Return the (x, y) coordinate for the center point of the cell that contains the specified text.  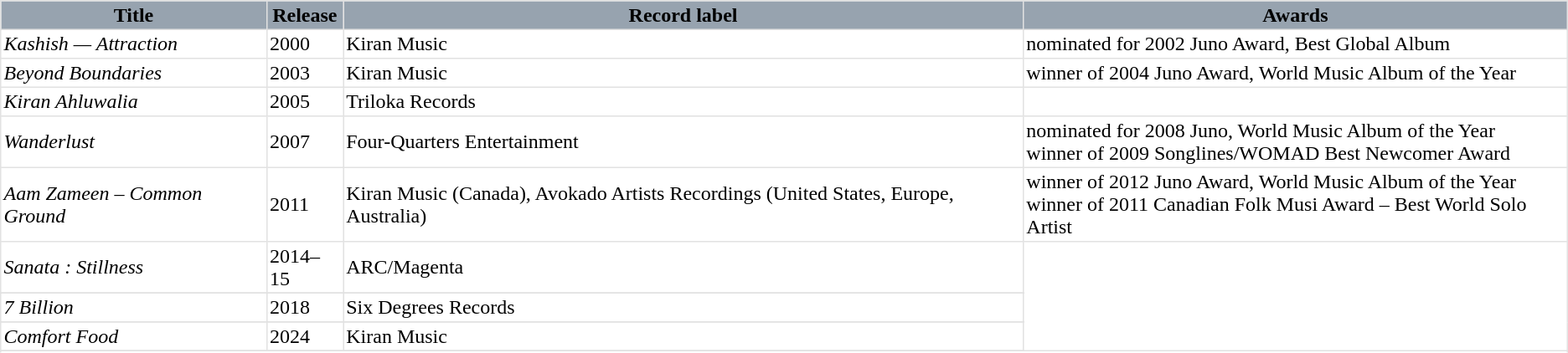
Kiran Ahluwalia (134, 101)
2014–15 (305, 268)
Beyond Boundaries (134, 73)
2024 (305, 336)
Kashish — Attraction (134, 43)
Sanata : Stillness (134, 268)
Release (305, 15)
winner of 2004 Juno Award, World Music Album of the Year (1296, 73)
nominated for 2008 Juno, World Music Album of the Yearwinner of 2009 Songlines/WOMAD Best Newcomer Award (1296, 142)
2011 (305, 204)
2003 (305, 73)
2000 (305, 43)
Record label (683, 15)
7 Billion (134, 307)
Four-Quarters Entertainment (683, 142)
nominated for 2002 Juno Award, Best Global Album (1296, 43)
Kiran Music (Canada), Avokado Artists Recordings (United States, Europe, Australia) (683, 204)
ARC/Magenta (683, 268)
Wanderlust (134, 142)
2005 (305, 101)
Aam Zameen – Common Ground (134, 204)
winner of 2012 Juno Award, World Music Album of the Yearwinner of 2011 Canadian Folk Musi Award – Best World Solo Artist (1296, 204)
Awards (1296, 15)
Comfort Food (134, 336)
2018 (305, 307)
Title (134, 15)
Triloka Records (683, 101)
Six Degrees Records (683, 307)
2007 (305, 142)
